Capture the cell that displays the provided text and extract its [X, Y] central coordinate. 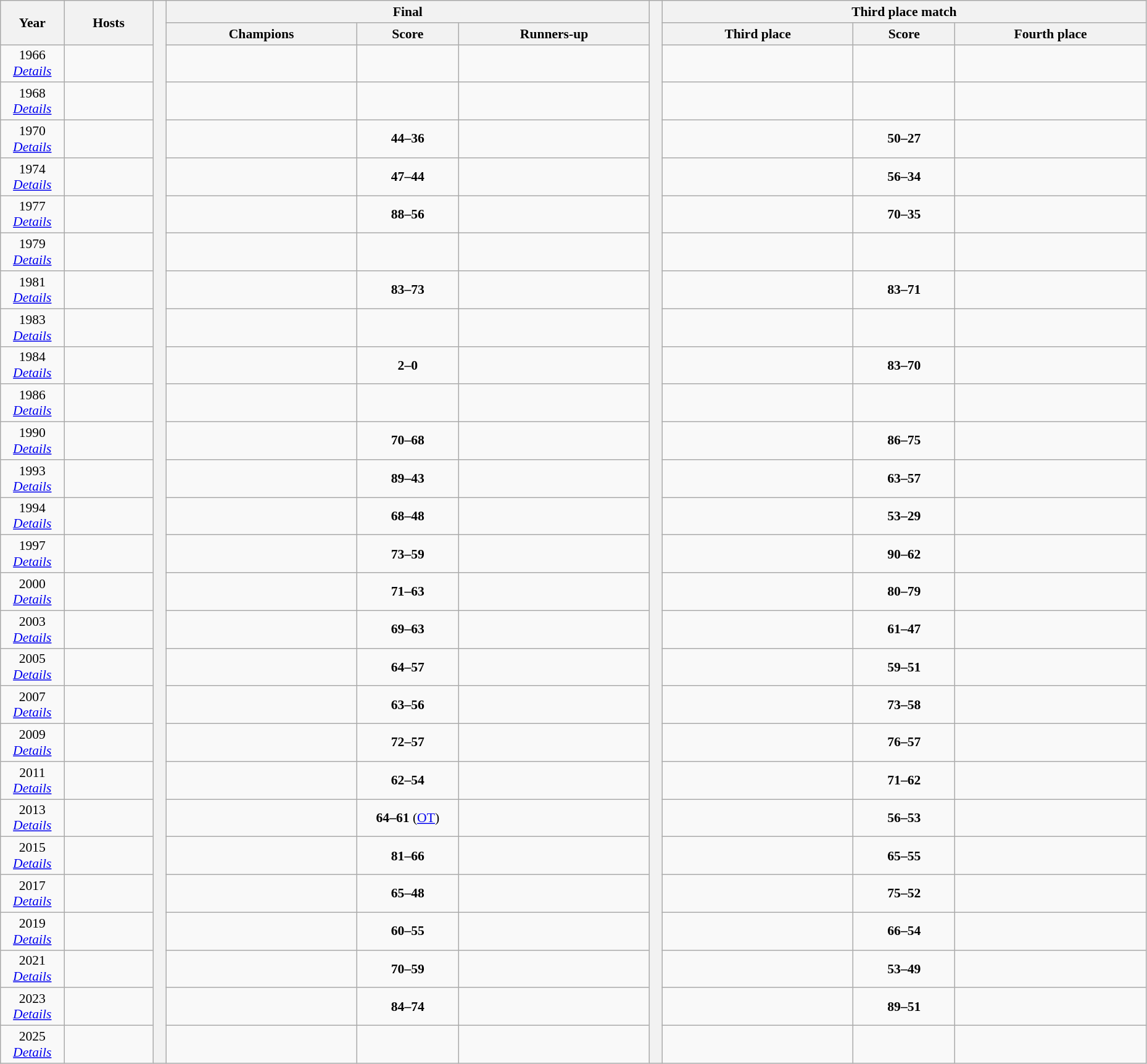
63–56 [407, 705]
71–62 [905, 780]
2019 Details [32, 931]
2025 Details [32, 1044]
Year [32, 22]
70–68 [407, 441]
Champions [262, 34]
70–59 [407, 969]
1993 Details [32, 479]
84–74 [407, 1007]
2021 Details [32, 969]
47–44 [407, 177]
1981 Details [32, 290]
59–51 [905, 667]
69–63 [407, 630]
53–29 [905, 516]
2007 Details [32, 705]
53–49 [905, 969]
1997 Details [32, 554]
Hosts [109, 22]
64–61 (OT) [407, 818]
86–75 [905, 441]
75–52 [905, 894]
1990 Details [32, 441]
81–66 [407, 855]
73–59 [407, 554]
1968 Details [32, 101]
2000 Details [32, 591]
70–35 [905, 215]
1984 Details [32, 365]
62–54 [407, 780]
2009 Details [32, 743]
1986 Details [32, 404]
73–58 [905, 705]
1966 Details [32, 63]
1979 Details [32, 252]
72–57 [407, 743]
50–27 [905, 139]
83–70 [905, 365]
2–0 [407, 365]
60–55 [407, 931]
89–43 [407, 479]
1983 Details [32, 327]
83–73 [407, 290]
Final [408, 12]
Third place match [904, 12]
1974 Details [32, 177]
1977 Details [32, 215]
2011 Details [32, 780]
Fourth place [1051, 34]
2015 Details [32, 855]
1994 Details [32, 516]
2005 Details [32, 667]
89–51 [905, 1007]
2017 Details [32, 894]
2023 Details [32, 1007]
44–36 [407, 139]
90–62 [905, 554]
64–57 [407, 667]
Runners-up [554, 34]
1970 Details [32, 139]
65–48 [407, 894]
80–79 [905, 591]
56–34 [905, 177]
83–71 [905, 290]
68–48 [407, 516]
76–57 [905, 743]
63–57 [905, 479]
65–55 [905, 855]
88–56 [407, 215]
2013 Details [32, 818]
Third place [758, 34]
61–47 [905, 630]
2003 Details [32, 630]
66–54 [905, 931]
71–63 [407, 591]
56–53 [905, 818]
